From the cell containing the given text, extract its center point as [X, Y] coordinate. 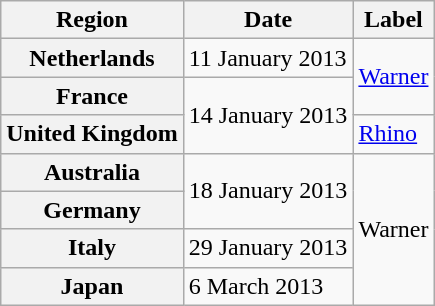
United Kingdom [92, 134]
Australia [92, 172]
18 January 2013 [268, 191]
14 January 2013 [268, 115]
Japan [92, 286]
France [92, 96]
Germany [92, 210]
6 March 2013 [268, 286]
Label [394, 20]
Rhino [394, 134]
Date [268, 20]
29 January 2013 [268, 248]
11 January 2013 [268, 58]
Italy [92, 248]
Region [92, 20]
Netherlands [92, 58]
